Locate the cell with the specified text and output its [X, Y] center coordinate. 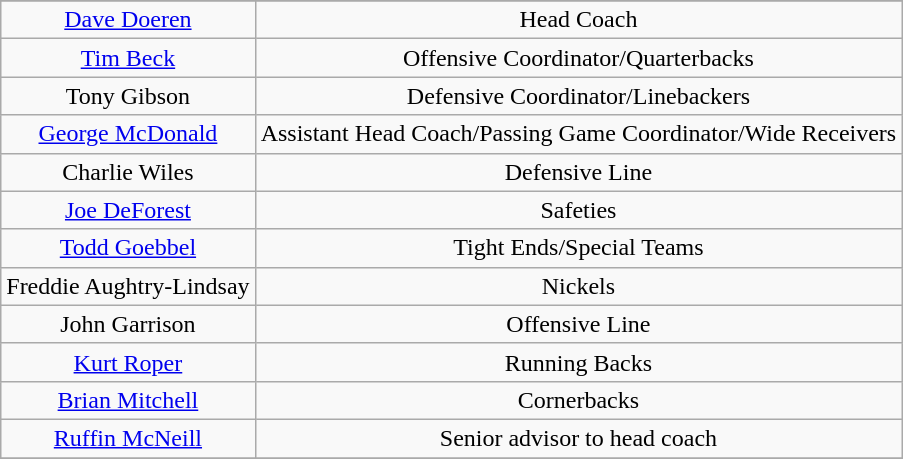
Assistant Head Coach/Passing Game Coordinator/Wide Receivers [578, 134]
Tight Ends/Special Teams [578, 248]
Tony Gibson [128, 96]
Running Backs [578, 362]
Head Coach [578, 20]
Todd Goebbel [128, 248]
Offensive Line [578, 324]
Dave Doeren [128, 20]
Senior advisor to head coach [578, 438]
Brian Mitchell [128, 400]
Defensive Coordinator/Linebackers [578, 96]
Cornerbacks [578, 400]
Freddie Aughtry-Lindsay [128, 286]
Safeties [578, 210]
Ruffin McNeill [128, 438]
Nickels [578, 286]
John Garrison [128, 324]
Tim Beck [128, 58]
Kurt Roper [128, 362]
Charlie Wiles [128, 172]
Offensive Coordinator/Quarterbacks [578, 58]
Joe DeForest [128, 210]
Defensive Line [578, 172]
George McDonald [128, 134]
